Find where the given text appears and provide that cell's center as [X, Y] coordinate. 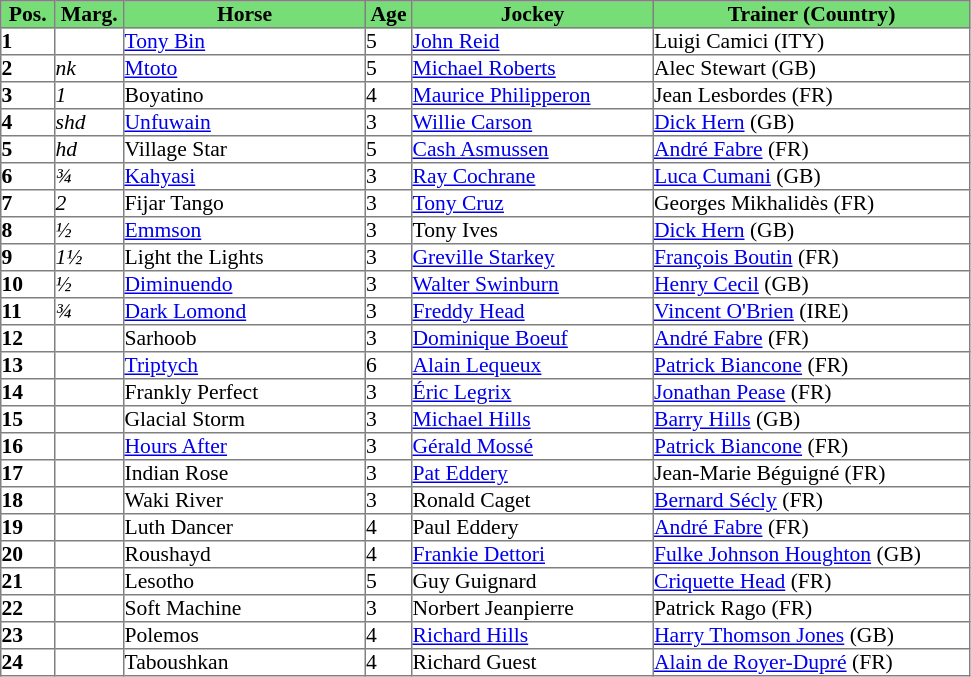
Jonathan Pease (FR) [811, 392]
Luca Cumani (GB) [811, 176]
Alec Stewart (GB) [811, 68]
Cash Asmussen [533, 150]
Barry Hills (GB) [811, 420]
12 [28, 338]
Marg. [90, 14]
15 [28, 420]
Georges Mikhalidès (FR) [811, 204]
Patrick Rago (FR) [811, 608]
Emmson [245, 230]
Age [388, 14]
Polemos [245, 636]
Dark Lomond [245, 312]
Criquette Head (FR) [811, 582]
Frankly Perfect [245, 392]
Boyatino [245, 96]
11 [28, 312]
24 [28, 662]
Guy Guignard [533, 582]
Freddy Head [533, 312]
Greville Starkey [533, 258]
François Boutin (FR) [811, 258]
19 [28, 528]
Richard Hills [533, 636]
20 [28, 554]
Harry Thomson Jones (GB) [811, 636]
Henry Cecil (GB) [811, 284]
Éric Legrix [533, 392]
John Reid [533, 42]
Pat Eddery [533, 474]
18 [28, 500]
Richard Guest [533, 662]
Walter Swinburn [533, 284]
10 [28, 284]
Jean-Marie Béguigné (FR) [811, 474]
Norbert Jeanpierre [533, 608]
Tony Bin [245, 42]
Dominique Boeuf [533, 338]
Jean Lesbordes (FR) [811, 96]
Luigi Camici (ITY) [811, 42]
Soft Machine [245, 608]
Triptych [245, 366]
Tony Cruz [533, 204]
Luth Dancer [245, 528]
Ray Cochrane [533, 176]
Vincent O'Brien (IRE) [811, 312]
Roushayd [245, 554]
Horse [245, 14]
Fijar Tango [245, 204]
Tony Ives [533, 230]
Mtoto [245, 68]
Frankie Dettori [533, 554]
Village Star [245, 150]
Trainer (Country) [811, 14]
23 [28, 636]
Diminuendo [245, 284]
Michael Hills [533, 420]
14 [28, 392]
Paul Eddery [533, 528]
9 [28, 258]
17 [28, 474]
22 [28, 608]
1½ [90, 258]
Light the Lights [245, 258]
Michael Roberts [533, 68]
shd [90, 122]
hd [90, 150]
Jockey [533, 14]
Maurice Philipperon [533, 96]
Willie Carson [533, 122]
Kahyasi [245, 176]
Indian Rose [245, 474]
Pos. [28, 14]
Lesotho [245, 582]
13 [28, 366]
21 [28, 582]
16 [28, 446]
Bernard Sécly (FR) [811, 500]
7 [28, 204]
Alain de Royer-Dupré (FR) [811, 662]
Gérald Mossé [533, 446]
Waki River [245, 500]
Hours After [245, 446]
Fulke Johnson Houghton (GB) [811, 554]
Sarhoob [245, 338]
Taboushkan [245, 662]
Ronald Caget [533, 500]
Alain Lequeux [533, 366]
nk [90, 68]
8 [28, 230]
Unfuwain [245, 122]
Glacial Storm [245, 420]
